Pinpoint the cell where the given text exists, returning its [x, y] midpoint coordinate. 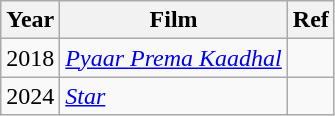
Film [174, 20]
Year [30, 20]
Pyaar Prema Kaadhal [174, 58]
Star [174, 96]
2018 [30, 58]
Ref [310, 20]
2024 [30, 96]
